Return the (X, Y) coordinate for the center point of the cell that contains the specified text.  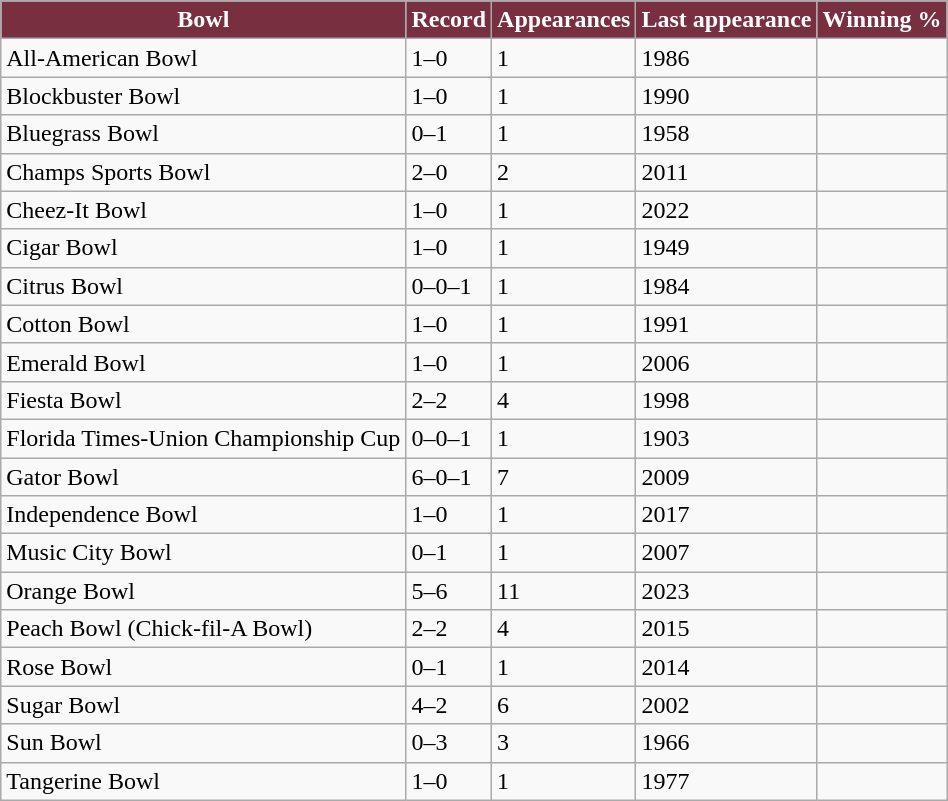
1958 (726, 134)
2015 (726, 629)
1903 (726, 438)
2 (564, 172)
Sugar Bowl (204, 705)
6–0–1 (449, 477)
1991 (726, 324)
Cigar Bowl (204, 248)
1998 (726, 400)
Music City Bowl (204, 553)
Florida Times-Union Championship Cup (204, 438)
Gator Bowl (204, 477)
Independence Bowl (204, 515)
Cotton Bowl (204, 324)
2007 (726, 553)
Last appearance (726, 20)
Rose Bowl (204, 667)
Peach Bowl (Chick-fil-A Bowl) (204, 629)
2022 (726, 210)
All-American Bowl (204, 58)
Emerald Bowl (204, 362)
Sun Bowl (204, 743)
Orange Bowl (204, 591)
Fiesta Bowl (204, 400)
1977 (726, 781)
Champs Sports Bowl (204, 172)
Bowl (204, 20)
1984 (726, 286)
6 (564, 705)
2017 (726, 515)
5–6 (449, 591)
1986 (726, 58)
Cheez-It Bowl (204, 210)
2006 (726, 362)
Blockbuster Bowl (204, 96)
Appearances (564, 20)
1990 (726, 96)
4–2 (449, 705)
7 (564, 477)
1966 (726, 743)
Tangerine Bowl (204, 781)
3 (564, 743)
1949 (726, 248)
2014 (726, 667)
2–0 (449, 172)
2009 (726, 477)
Citrus Bowl (204, 286)
Winning % (882, 20)
0–3 (449, 743)
11 (564, 591)
2011 (726, 172)
Record (449, 20)
2023 (726, 591)
2002 (726, 705)
Bluegrass Bowl (204, 134)
